For the text-containing cell, return its midpoint in (x, y) coordinate format. 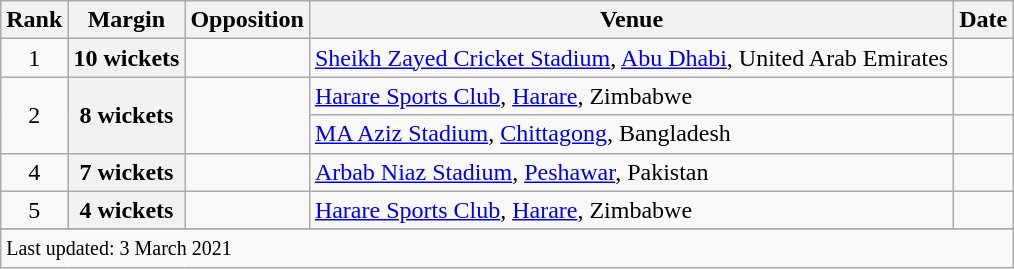
4 (34, 172)
Opposition (247, 20)
Rank (34, 20)
8 wickets (126, 115)
2 (34, 115)
4 wickets (126, 210)
7 wickets (126, 172)
5 (34, 210)
Margin (126, 20)
10 wickets (126, 58)
Venue (631, 20)
MA Aziz Stadium, Chittagong, Bangladesh (631, 134)
Date (984, 20)
Last updated: 3 March 2021 (507, 248)
Sheikh Zayed Cricket Stadium, Abu Dhabi, United Arab Emirates (631, 58)
1 (34, 58)
Arbab Niaz Stadium, Peshawar, Pakistan (631, 172)
